Detect which cell encompasses the target text, then output its (x, y) center coordinate. 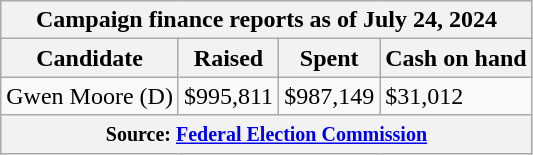
Spent (330, 58)
$987,149 (330, 96)
Gwen Moore (D) (90, 96)
Raised (228, 58)
$31,012 (456, 96)
Source: Federal Election Commission (266, 134)
Campaign finance reports as of July 24, 2024 (266, 20)
Candidate (90, 58)
$995,811 (228, 96)
Cash on hand (456, 58)
